Scan for the cell matching the given text and deliver its (X, Y) coordinate at center. 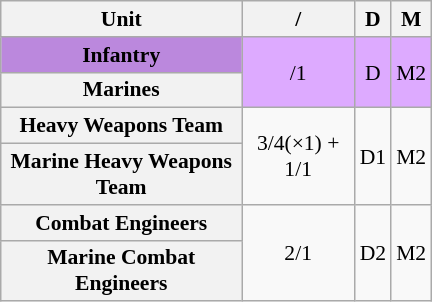
Combat Engineers (122, 223)
Heavy Weapons Team (122, 126)
Unit (122, 19)
3/4(×1) + 1/1 (298, 156)
2/1 (298, 254)
/ (298, 19)
/1 (298, 72)
M (411, 19)
D1 (374, 156)
Marine Heavy Weapons Team (122, 174)
D2 (374, 254)
Infantry (122, 55)
Marines (122, 90)
Marine Combat Engineers (122, 270)
